Pinpoint the cell where the given text exists, returning its (x, y) midpoint coordinate. 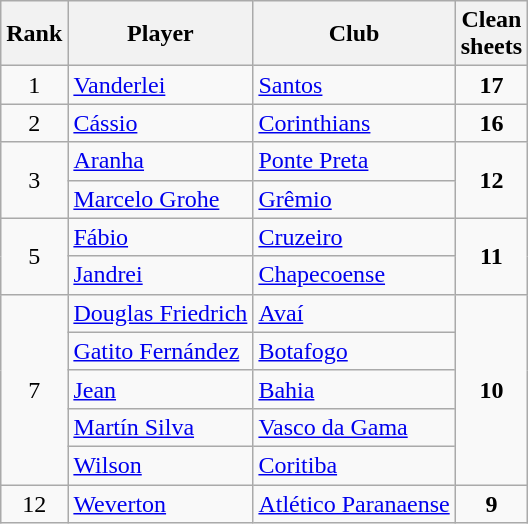
Cássio (160, 123)
Jandrei (160, 275)
Santos (354, 85)
Weverton (160, 503)
Botafogo (354, 351)
Wilson (160, 465)
Cleansheets (491, 34)
9 (491, 503)
3 (34, 180)
Coritiba (354, 465)
Bahia (354, 389)
Atlético Paranaense (354, 503)
Club (354, 34)
Aranha (160, 161)
Martín Silva (160, 427)
Player (160, 34)
5 (34, 256)
Vasco da Gama (354, 427)
11 (491, 256)
Chapecoense (354, 275)
Ponte Preta (354, 161)
Gatito Fernández (160, 351)
2 (34, 123)
Corinthians (354, 123)
Cruzeiro (354, 237)
Grêmio (354, 199)
1 (34, 85)
Avaí (354, 313)
Douglas Friedrich (160, 313)
Vanderlei (160, 85)
7 (34, 389)
17 (491, 85)
Rank (34, 34)
Marcelo Grohe (160, 199)
Fábio (160, 237)
16 (491, 123)
Jean (160, 389)
10 (491, 389)
